Return the (x, y) coordinate for the center point of the cell that contains the specified text.  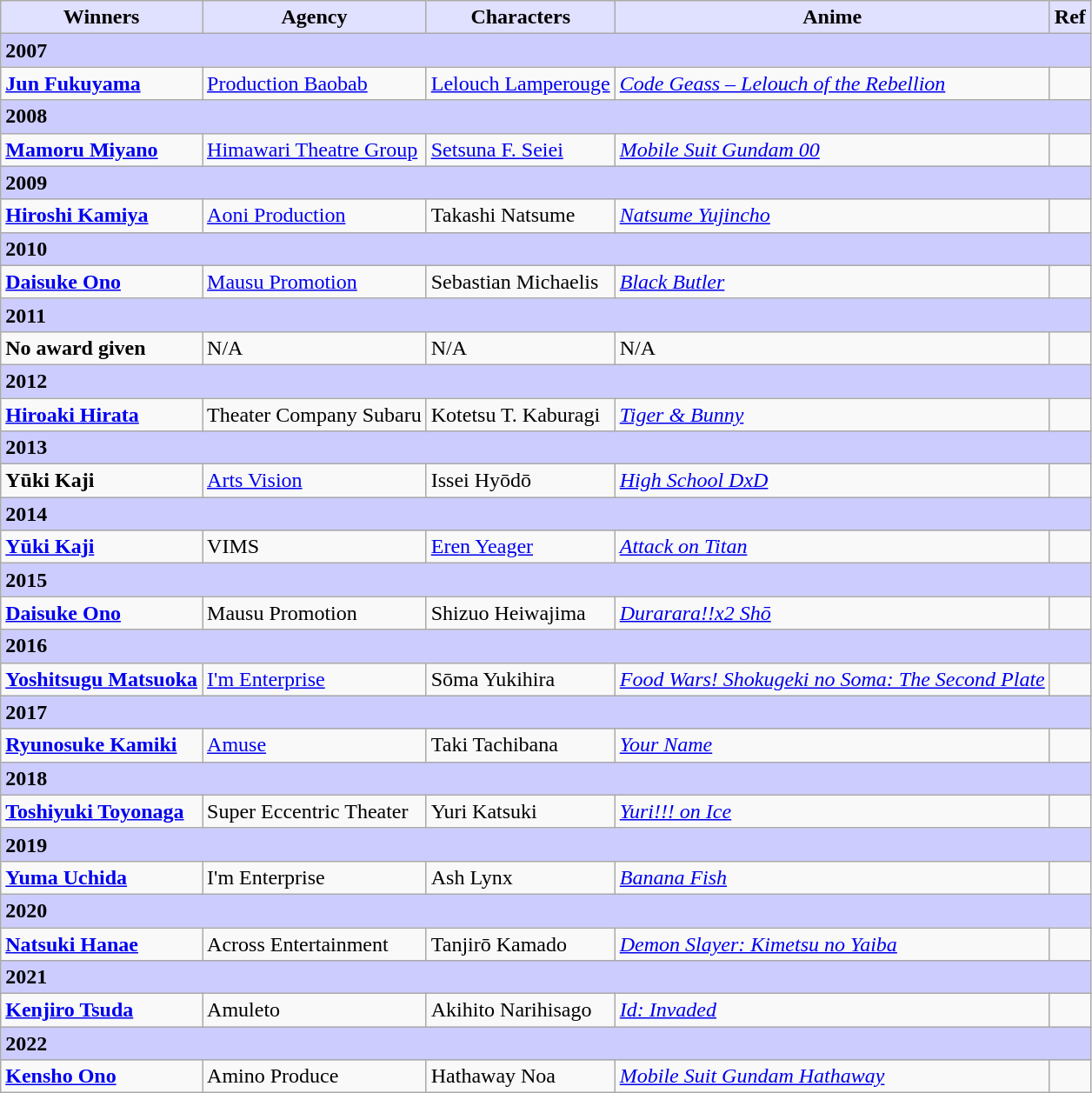
Production Baobab (315, 83)
2008 (546, 117)
2012 (546, 381)
Yuma Uchida (102, 877)
2013 (546, 448)
Issei Hyōdō (520, 481)
Amuse (315, 745)
2007 (546, 50)
Yoshitsugu Matsuoka (102, 679)
Yuri Katsuki (520, 811)
Kenjiro Tsuda (102, 1010)
Attack on Titan (832, 547)
Theater Company Subaru (315, 415)
Id: Invaded (832, 1010)
2022 (546, 1043)
2009 (546, 183)
2020 (546, 910)
Akihito Narihisago (520, 1010)
Natsuki Hanae (102, 943)
Aoni Production (315, 216)
Durarara!!x2 Shō (832, 613)
Taki Tachibana (520, 745)
Shizuo Heiwajima (520, 613)
Code Geass – Lelouch of the Rebellion (832, 83)
No award given (102, 348)
Mamoru Miyano (102, 150)
Your Name (832, 745)
Ref (1069, 17)
Banana Fish (832, 877)
2018 (546, 778)
Winners (102, 17)
Toshiyuki Toyonaga (102, 811)
Amino Produce (315, 1076)
Setsuna F. Seiei (520, 150)
Super Eccentric Theater (315, 811)
Natsume Yujincho (832, 216)
Kensho Ono (102, 1076)
Lelouch Lamperouge (520, 83)
2014 (546, 514)
2016 (546, 646)
Demon Slayer: Kimetsu no Yaiba (832, 943)
High School DxD (832, 481)
Hiroaki Hirata (102, 415)
Tiger & Bunny (832, 415)
Mobile Suit Gundam Hathaway (832, 1076)
Ryunosuke Kamiki (102, 745)
2021 (546, 977)
2019 (546, 844)
Agency (315, 17)
Mobile Suit Gundam 00 (832, 150)
Hiroshi Kamiya (102, 216)
2017 (546, 712)
Food Wars! Shokugeki no Soma: The Second Plate (832, 679)
2015 (546, 580)
Across Entertainment (315, 943)
Black Butler (832, 282)
Hathaway Noa (520, 1076)
Himawari Theatre Group (315, 150)
Tanjirō Kamado (520, 943)
Anime (832, 17)
Jun Fukuyama (102, 83)
Kotetsu T. Kaburagi (520, 415)
2010 (546, 249)
Yuri!!! on Ice (832, 811)
Sōma Yukihira (520, 679)
VIMS (315, 547)
Characters (520, 17)
Eren Yeager (520, 547)
Amuleto (315, 1010)
Sebastian Michaelis (520, 282)
Arts Vision (315, 481)
Takashi Natsume (520, 216)
Ash Lynx (520, 877)
2011 (546, 315)
